Provide the [x, y] coordinate of the cell's center where the given text is located.  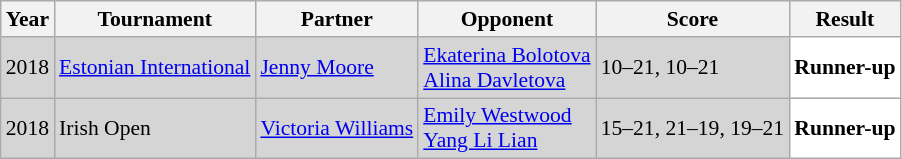
15–21, 21–19, 19–21 [693, 128]
Result [844, 19]
Score [693, 19]
Irish Open [154, 128]
Year [28, 19]
Victoria Williams [336, 128]
Jenny Moore [336, 68]
Emily Westwood Yang Li Lian [506, 128]
Partner [336, 19]
10–21, 10–21 [693, 68]
Opponent [506, 19]
Tournament [154, 19]
Estonian International [154, 68]
Ekaterina Bolotova Alina Davletova [506, 68]
